For the text-containing cell, return its midpoint in [x, y] coordinate format. 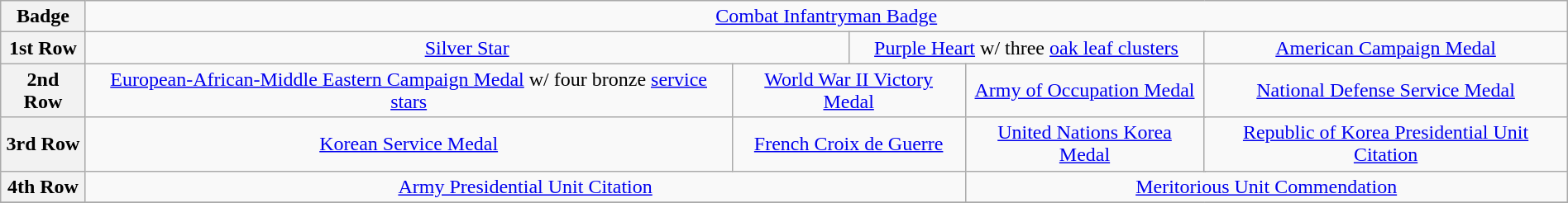
Badge [43, 17]
Army Presidential Unit Citation [525, 186]
European-African-Middle Eastern Campaign Medal w/ four bronze service stars [409, 91]
1st Row [43, 48]
Army of Occupation Medal [1085, 91]
Purple Heart w/ three oak leaf clusters [1026, 48]
4th Row [43, 186]
2nd Row [43, 91]
3rd Row [43, 144]
American Campaign Medal [1386, 48]
Republic of Korea Presidential Unit Citation [1386, 144]
Combat Infantryman Badge [826, 17]
World War II Victory Medal [849, 91]
National Defense Service Medal [1386, 91]
French Croix de Guerre [849, 144]
Korean Service Medal [409, 144]
United Nations Korea Medal [1085, 144]
Silver Star [466, 48]
Meritorious Unit Commendation [1266, 186]
